Return the (X, Y) coordinate for the center point of the cell that contains the specified text.  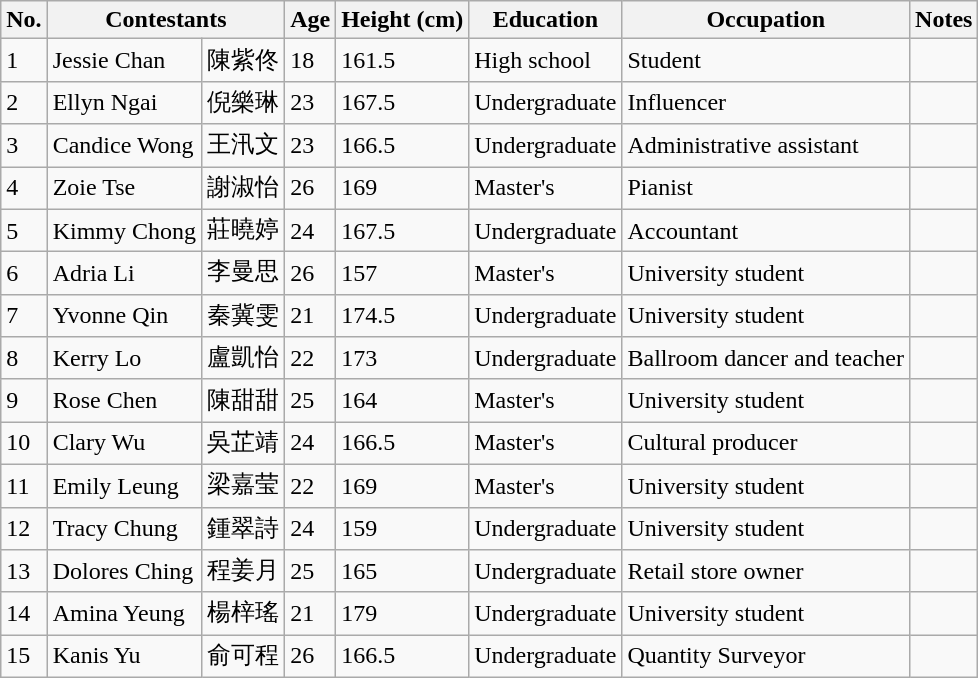
Zoie Tse (124, 188)
梁嘉莹 (244, 486)
Jessie Chan (124, 60)
Contestants (166, 20)
161.5 (402, 60)
Tracy Chung (124, 528)
173 (402, 358)
Age (310, 20)
李曼思 (244, 274)
王汛文 (244, 146)
鍾翠詩 (244, 528)
159 (402, 528)
楊梓瑤 (244, 614)
18 (310, 60)
Amina Yeung (124, 614)
Influencer (766, 102)
Administrative assistant (766, 146)
Ellyn Ngai (124, 102)
No. (24, 20)
157 (402, 274)
Yvonne Qin (124, 316)
莊曉婷 (244, 230)
吳芷靖 (244, 444)
15 (24, 656)
盧凱怡 (244, 358)
Notes (944, 20)
7 (24, 316)
秦冀雯 (244, 316)
11 (24, 486)
Student (766, 60)
程姜月 (244, 572)
Kanis Yu (124, 656)
1 (24, 60)
2 (24, 102)
Accountant (766, 230)
179 (402, 614)
10 (24, 444)
Pianist (766, 188)
4 (24, 188)
Height (cm) (402, 20)
164 (402, 400)
12 (24, 528)
Kerry Lo (124, 358)
13 (24, 572)
Cultural producer (766, 444)
Candice Wong (124, 146)
Ballroom dancer and teacher (766, 358)
陳紫佟 (244, 60)
俞可程 (244, 656)
14 (24, 614)
倪樂琳 (244, 102)
3 (24, 146)
Rose Chen (124, 400)
陳甜甜 (244, 400)
Kimmy Chong (124, 230)
5 (24, 230)
Retail store owner (766, 572)
Education (546, 20)
8 (24, 358)
Adria Li (124, 274)
9 (24, 400)
Occupation (766, 20)
174.5 (402, 316)
High school (546, 60)
6 (24, 274)
Dolores Ching (124, 572)
165 (402, 572)
謝淑怡 (244, 188)
Clary Wu (124, 444)
Quantity Surveyor (766, 656)
Emily Leung (124, 486)
